Return (x, y) of the center of cell containing provided text 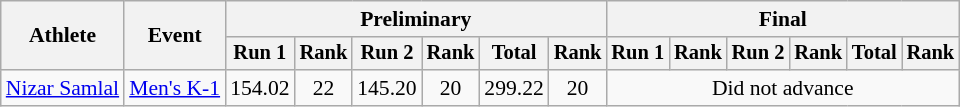
Final (782, 19)
Event (174, 36)
145.20 (386, 88)
Preliminary (416, 19)
154.02 (260, 88)
Athlete (62, 36)
Did not advance (782, 88)
299.22 (514, 88)
Nizar Samlal (62, 88)
Men's K-1 (174, 88)
22 (324, 88)
